Return [X, Y] of the center of cell containing provided text 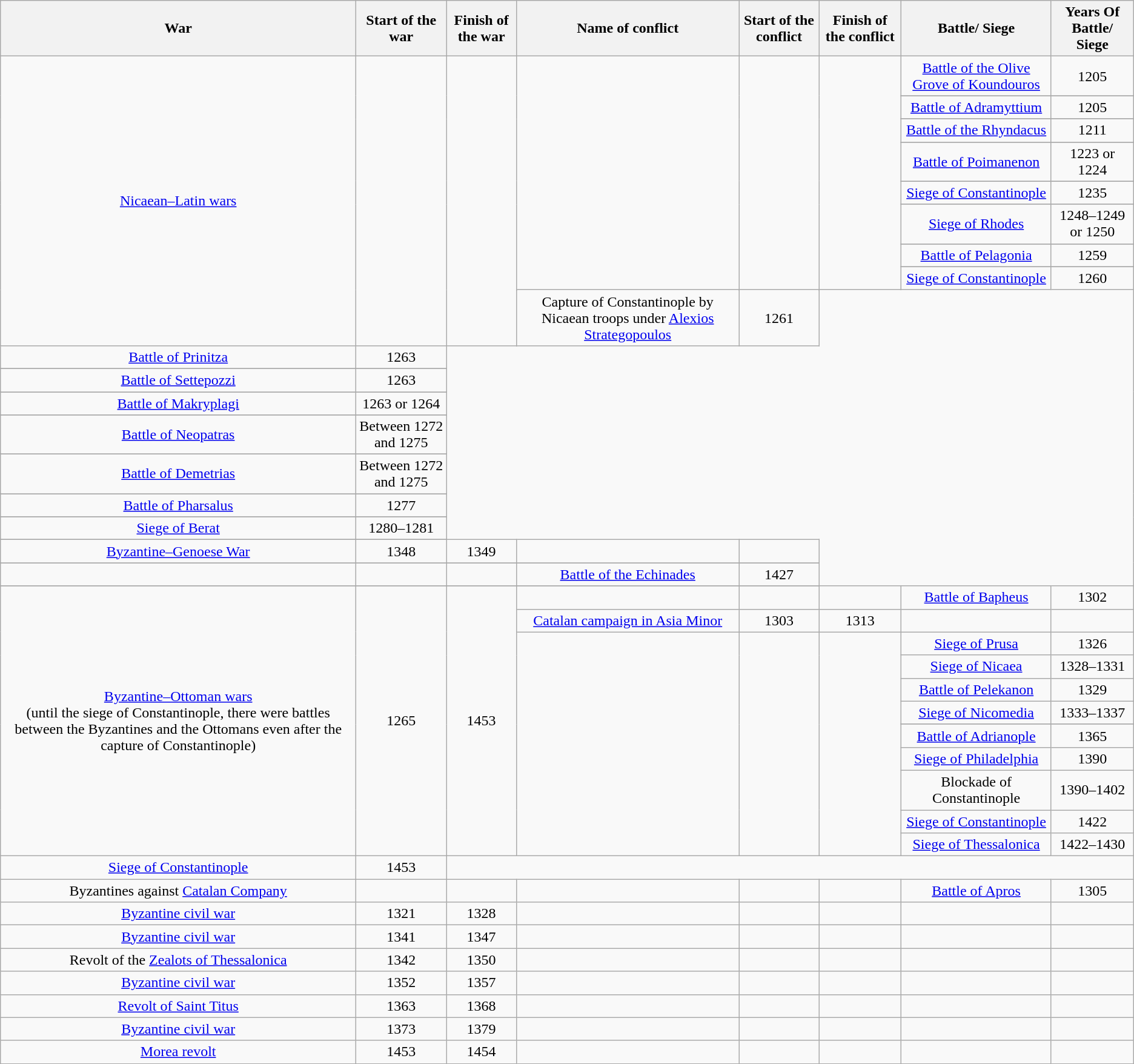
Siege of Nicaea [976, 667]
1303 [779, 620]
1427 [779, 574]
1390 [1092, 759]
1261 [779, 318]
Siege of Berat [178, 528]
War [178, 28]
1302 [1092, 597]
Name of conflict [628, 28]
Battle of Adramyttium [976, 107]
Battle of Poimanenon [976, 161]
1365 [1092, 736]
Siege of Philadelphia [976, 759]
1313 [860, 620]
1363 [401, 1006]
Blockade of Constantinople [976, 790]
1259 [1092, 255]
1328–1331 [1092, 667]
1379 [481, 1029]
1373 [401, 1029]
1248–1249 or 1250 [1092, 224]
Battle of Prinitza [178, 357]
Siege of Rhodes [976, 224]
Battle of the Olive Grove of Koundouros [976, 76]
Battle of Adrianople [976, 736]
Capture of Constantinople by Nicaean troops under Alexios Strategopoulos [628, 318]
1368 [481, 1006]
1329 [1092, 690]
1341 [401, 937]
1422 [1092, 821]
Battle of Pharsalus [178, 505]
Siege of Thessalonica [976, 845]
Byzantine–Genoese War [178, 551]
1390–1402 [1092, 790]
Battle/ Siege [976, 28]
Battle of the Rhyndacus [976, 130]
1347 [481, 937]
1265 [401, 721]
Revolt of the Zealots of Thessalonica [178, 960]
1357 [481, 983]
Byzantines against Catalan Company [178, 891]
Start of the conflict [779, 28]
1422–1430 [1092, 845]
Start of the war [401, 28]
1235 [1092, 193]
Battle of Pelagonia [976, 255]
1328 [481, 914]
1321 [401, 914]
Battle of Neopatras [178, 435]
1454 [481, 1052]
1277 [401, 505]
Battle of Apros [976, 891]
Siege of Prusa [976, 643]
1211 [1092, 130]
1342 [401, 960]
Morea revolt [178, 1052]
Revolt of Saint Titus [178, 1006]
Catalan campaign in Asia Minor [628, 620]
1350 [481, 960]
1352 [401, 983]
1349 [481, 551]
Nicaean–Latin wars [178, 201]
1260 [1092, 278]
Years Of Battle/ Siege [1092, 28]
1326 [1092, 643]
1305 [1092, 891]
Finish of the conflict [860, 28]
1223 or 1224 [1092, 161]
Battle of Pelekanon [976, 690]
Battle of Demetrias [178, 474]
Battle of Bapheus [976, 597]
1348 [401, 551]
Battle of Makryplagi [178, 403]
1280–1281 [401, 528]
Siege of Nicomedia [976, 713]
1263 or 1264 [401, 403]
Finish of the war [481, 28]
Battle of Settepozzi [178, 380]
Battle of the Echinades [628, 574]
1333–1337 [1092, 713]
